Extract the (X, Y) coordinate from the center of the cell holding the provided text.  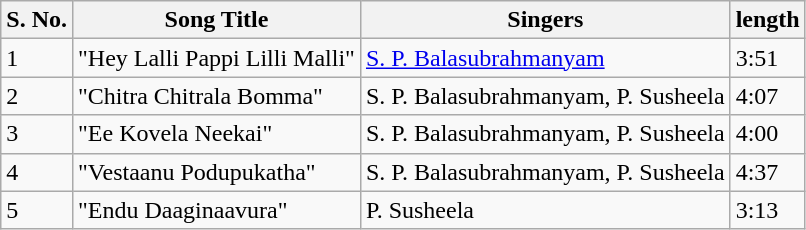
Song Title (216, 20)
4 (37, 172)
"Hey Lalli Pappi Lilli Malli" (216, 58)
"Endu Daaginaavura" (216, 210)
2 (37, 96)
1 (37, 58)
Singers (545, 20)
3 (37, 134)
"Ee Kovela Neekai" (216, 134)
5 (37, 210)
4:07 (768, 96)
4:37 (768, 172)
P. Susheela (545, 210)
length (768, 20)
4:00 (768, 134)
"Vestaanu Podupukatha" (216, 172)
3:51 (768, 58)
S. No. (37, 20)
3:13 (768, 210)
"Chitra Chitrala Bomma" (216, 96)
S. P. Balasubrahmanyam (545, 58)
